Extract the (X, Y) coordinate from the center of the cell holding the provided text.  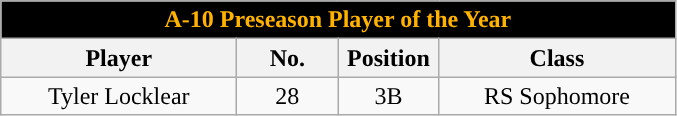
Class (557, 58)
RS Sophomore (557, 96)
No. (288, 58)
Tyler Locklear (119, 96)
A-10 Preseason Player of the Year (338, 20)
Position (388, 58)
3B (388, 96)
28 (288, 96)
Player (119, 58)
